From the cell containing the given text, extract its center point as (x, y) coordinate. 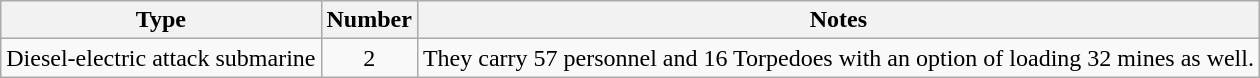
Notes (838, 20)
Diesel-electric attack submarine (161, 58)
Number (369, 20)
They carry 57 personnel and 16 Torpedoes with an option of loading 32 mines as well. (838, 58)
Type (161, 20)
2 (369, 58)
